Determine the (x, y) coordinate at the center of the cell enclosing the given text.  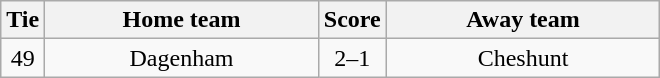
49 (23, 58)
Tie (23, 20)
Home team (182, 20)
Cheshunt (523, 58)
Dagenham (182, 58)
Score (352, 20)
2–1 (352, 58)
Away team (523, 20)
